Detect which cell encompasses the target text, then output its (X, Y) center coordinate. 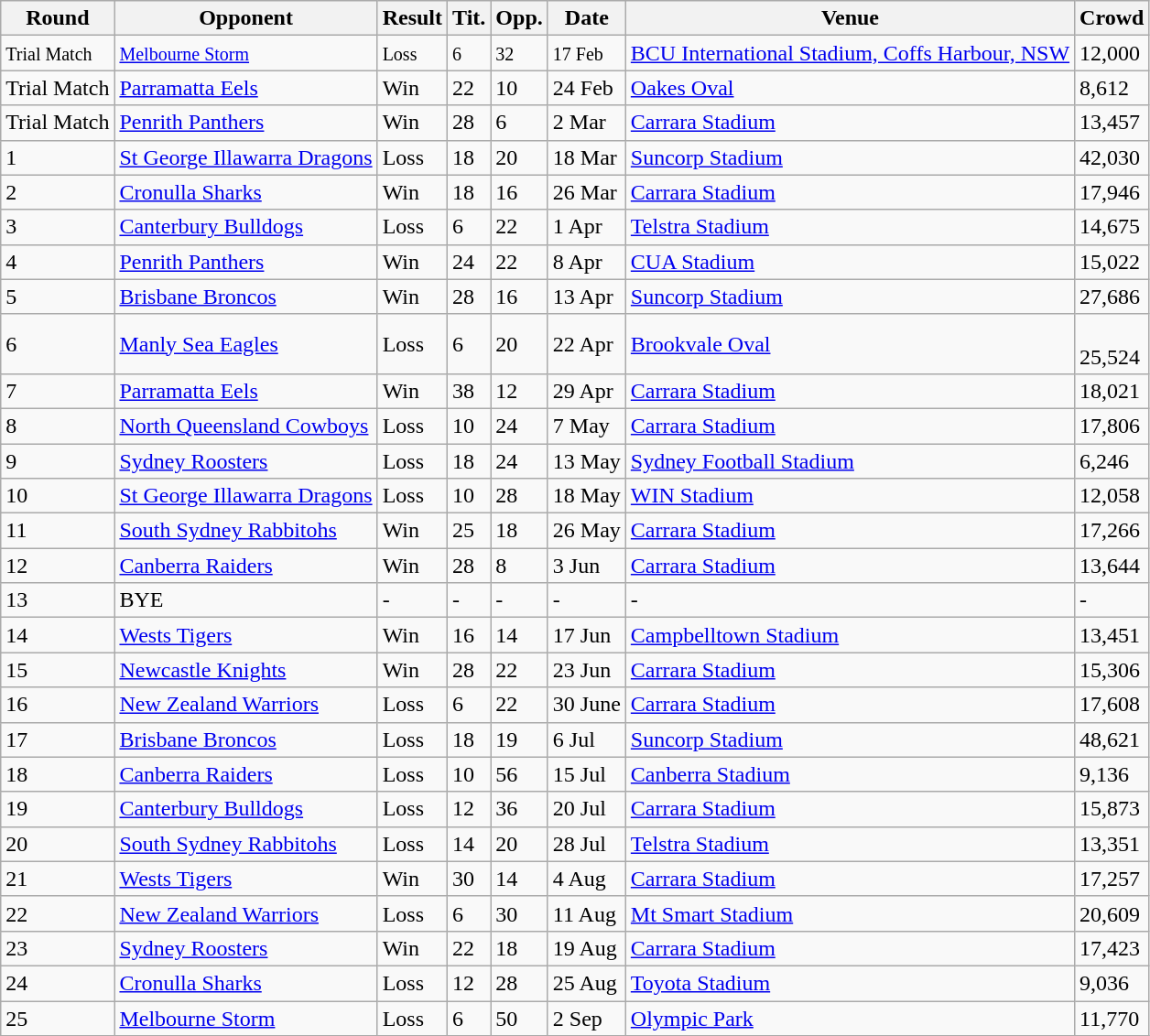
13,644 (1112, 566)
Campbelltown Stadium (850, 635)
17,806 (1112, 426)
30 June (586, 705)
13,351 (1112, 844)
11,770 (1112, 1019)
Opp. (519, 18)
BYE (245, 600)
12,058 (1112, 496)
23 Jun (586, 670)
13,457 (1112, 123)
17,946 (1112, 192)
Olympic Park (850, 1019)
17 (58, 739)
8 Apr (586, 262)
15,022 (1112, 262)
2 Sep (586, 1019)
38 (469, 391)
1 (58, 157)
17 Feb (586, 53)
WIN Stadium (850, 496)
25 Aug (586, 983)
26 May (586, 531)
23 (58, 948)
3 (58, 227)
17,608 (1112, 705)
48,621 (1112, 739)
BCU International Stadium, Coffs Harbour, NSW (850, 53)
13 Apr (586, 297)
7 (58, 391)
19 Aug (586, 948)
21 (58, 879)
6 Jul (586, 739)
17,266 (1112, 531)
13 (58, 600)
2 (58, 192)
9,036 (1112, 983)
12,000 (1112, 53)
27,686 (1112, 297)
13,451 (1112, 635)
15,873 (1112, 809)
Date (586, 18)
56 (519, 774)
Oakes Oval (850, 88)
2 Mar (586, 123)
17 Jun (586, 635)
Tit. (469, 18)
36 (519, 809)
North Queensland Cowboys (245, 426)
CUA Stadium (850, 262)
9,136 (1112, 774)
Round (58, 18)
32 (519, 53)
9 (58, 460)
7 May (586, 426)
Manly Sea Eagles (245, 344)
18 Mar (586, 157)
28 Jul (586, 844)
22 Apr (586, 344)
Brookvale Oval (850, 344)
15,306 (1112, 670)
Newcastle Knights (245, 670)
Crowd (1112, 18)
Mt Smart Stadium (850, 913)
13 May (586, 460)
1 Apr (586, 227)
11 (58, 531)
Result (412, 18)
25,524 (1112, 344)
Venue (850, 18)
4 (58, 262)
17,423 (1112, 948)
50 (519, 1019)
42,030 (1112, 157)
29 Apr (586, 391)
Toyota Stadium (850, 983)
18,021 (1112, 391)
Sydney Football Stadium (850, 460)
24 Feb (586, 88)
11 Aug (586, 913)
20 Jul (586, 809)
15 (58, 670)
5 (58, 297)
Opponent (245, 18)
8,612 (1112, 88)
4 Aug (586, 879)
17,257 (1112, 879)
6,246 (1112, 460)
14,675 (1112, 227)
20,609 (1112, 913)
Canberra Stadium (850, 774)
15 Jul (586, 774)
26 Mar (586, 192)
18 May (586, 496)
3 Jun (586, 566)
